From the cell containing the given text, extract its center point as (x, y) coordinate. 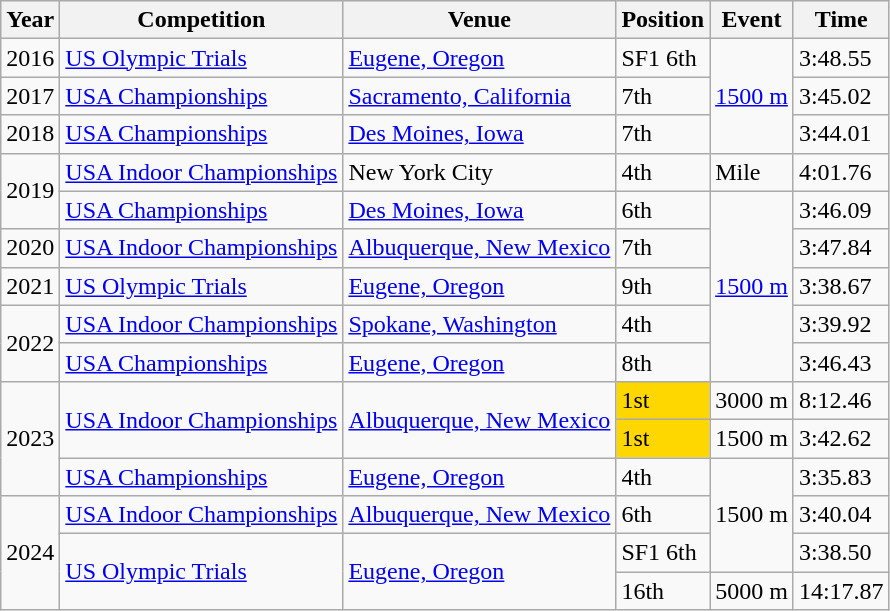
2024 (30, 553)
3:35.83 (841, 477)
3:48.55 (841, 58)
Venue (480, 20)
2022 (30, 343)
2020 (30, 248)
14:17.87 (841, 591)
2023 (30, 438)
3:46.43 (841, 362)
3:46.09 (841, 210)
Time (841, 20)
9th (663, 286)
3000 m (752, 400)
3:38.50 (841, 553)
2021 (30, 286)
3:47.84 (841, 248)
3:40.04 (841, 515)
Year (30, 20)
8:12.46 (841, 400)
2018 (30, 134)
3:45.02 (841, 96)
3:44.01 (841, 134)
3:38.67 (841, 286)
3:42.62 (841, 438)
Event (752, 20)
Spokane, Washington (480, 324)
2019 (30, 191)
5000 m (752, 591)
Mile (752, 172)
Position (663, 20)
2017 (30, 96)
3:39.92 (841, 324)
4:01.76 (841, 172)
8th (663, 362)
16th (663, 591)
New York City (480, 172)
Sacramento, California (480, 96)
Competition (202, 20)
2016 (30, 58)
